Find where the given text appears and provide that cell's center as (X, Y) coordinate. 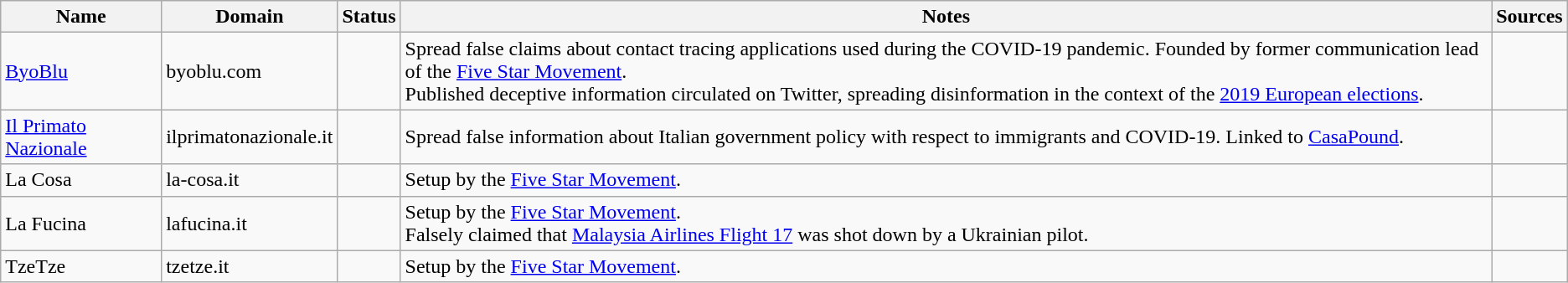
tzetze.it (250, 266)
Notes (946, 17)
Status (369, 17)
La Fucina (81, 223)
Sources (1529, 17)
ByoBlu (81, 71)
Il Primato Nazionale (81, 137)
Setup by the Five Star Movement.Falsely claimed that Malaysia Airlines Flight 17 was shot down by a Ukrainian pilot. (946, 223)
Domain (250, 17)
lafucina.it (250, 223)
Name (81, 17)
byoblu.com (250, 71)
La Cosa (81, 180)
la-cosa.it (250, 180)
ilprimatonazionale.it (250, 137)
Spread false information about Italian government policy with respect to immigrants and COVID-19. Linked to CasaPound. (946, 137)
TzeTze (81, 266)
